Locate the cell with the specified text and output its (X, Y) center coordinate. 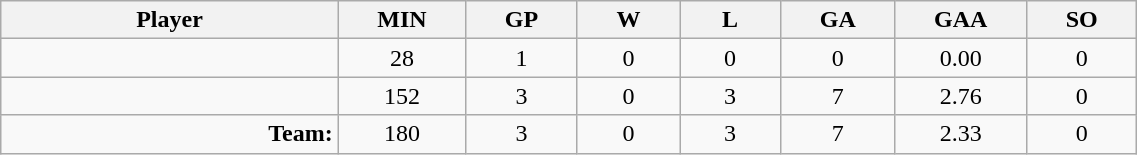
GAA (961, 20)
2.76 (961, 96)
MIN (402, 20)
1 (522, 58)
180 (402, 134)
W (628, 20)
28 (402, 58)
Team: (170, 134)
GA (838, 20)
0.00 (961, 58)
Player (170, 20)
SO (1081, 20)
152 (402, 96)
GP (522, 20)
2.33 (961, 134)
L (730, 20)
